Detect which cell encompasses the target text, then output its (x, y) center coordinate. 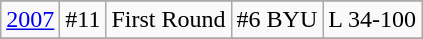
#11 (83, 20)
L 34-100 (372, 20)
#6 BYU (277, 20)
First Round (168, 20)
2007 (30, 20)
